Scan for the cell matching the given text and deliver its (x, y) coordinate at center. 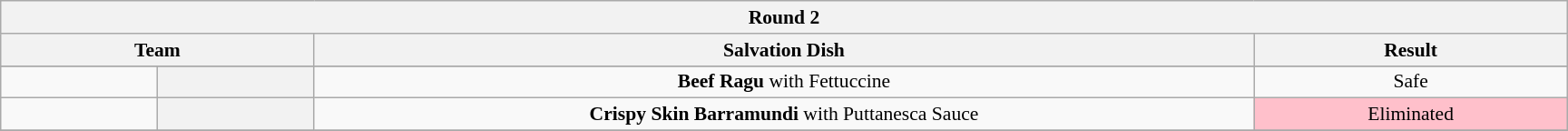
Salvation Dish (784, 50)
Result (1410, 50)
Beef Ragu with Fettuccine (784, 82)
Eliminated (1410, 115)
Team (158, 50)
Safe (1410, 82)
Round 2 (784, 17)
Crispy Skin Barramundi with Puttanesca Sauce (784, 115)
